Extract the (X, Y) coordinate from the center of the cell holding the provided text.  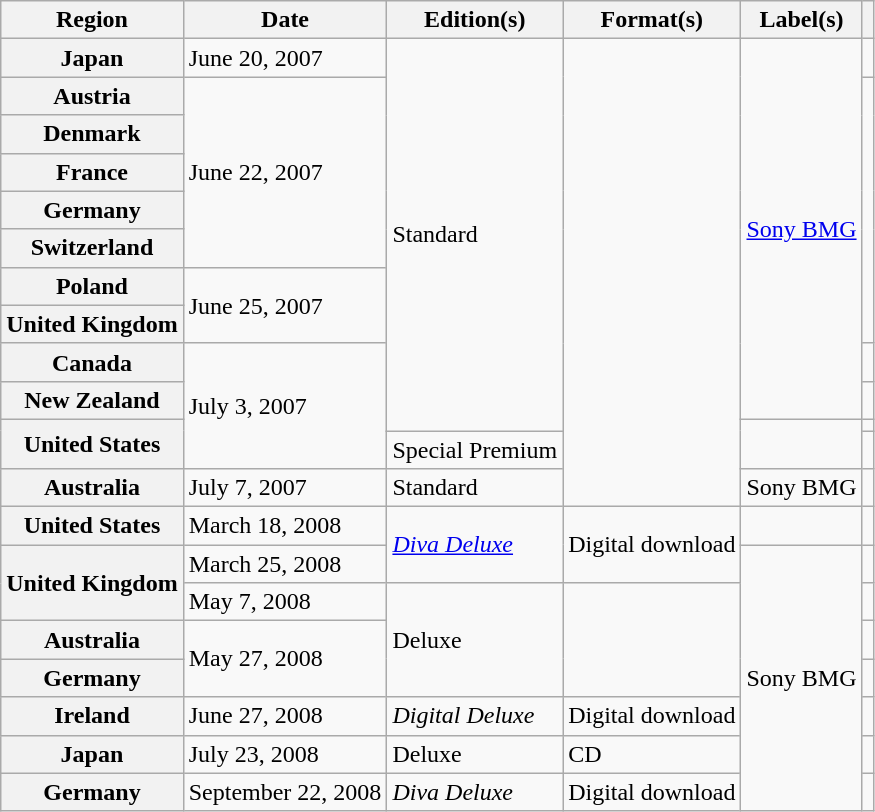
June 22, 2007 (285, 172)
Ireland (92, 716)
July 23, 2008 (285, 754)
Label(s) (802, 20)
Format(s) (652, 20)
Region (92, 20)
Date (285, 20)
June 27, 2008 (285, 716)
May 27, 2008 (285, 659)
Edition(s) (475, 20)
Canada (92, 362)
Austria (92, 96)
Denmark (92, 134)
Switzerland (92, 248)
Special Premium (475, 449)
Digital Deluxe (475, 716)
New Zealand (92, 400)
France (92, 172)
July 3, 2007 (285, 406)
CD (652, 754)
June 20, 2007 (285, 58)
September 22, 2008 (285, 792)
Poland (92, 286)
July 7, 2007 (285, 488)
May 7, 2008 (285, 602)
June 25, 2007 (285, 305)
March 25, 2008 (285, 564)
March 18, 2008 (285, 526)
